Scan for the cell matching the given text and deliver its (x, y) coordinate at center. 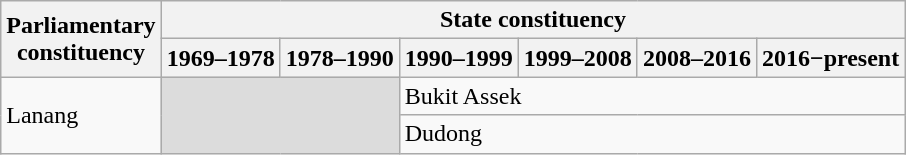
1969–1978 (220, 58)
Dudong (652, 134)
Parliamentaryconstituency (81, 39)
2016−present (830, 58)
1978–1990 (340, 58)
1999–2008 (578, 58)
Lanang (81, 115)
1990–1999 (458, 58)
Bukit Assek (652, 96)
State constituency (533, 20)
2008–2016 (696, 58)
